Locate the cell with the specified text and output its [X, Y] center coordinate. 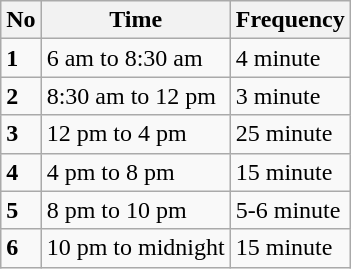
4 minute [290, 58]
4 pm to 8 pm [136, 172]
5 [21, 210]
12 pm to 4 pm [136, 134]
Frequency [290, 20]
2 [21, 96]
No [21, 20]
8:30 am to 12 pm [136, 96]
25 minute [290, 134]
4 [21, 172]
5-6 minute [290, 210]
3 [21, 134]
6 [21, 248]
10 pm to midnight [136, 248]
1 [21, 58]
Time [136, 20]
6 am to 8:30 am [136, 58]
3 minute [290, 96]
8 pm to 10 pm [136, 210]
